Detect which cell encompasses the target text, then output its (x, y) center coordinate. 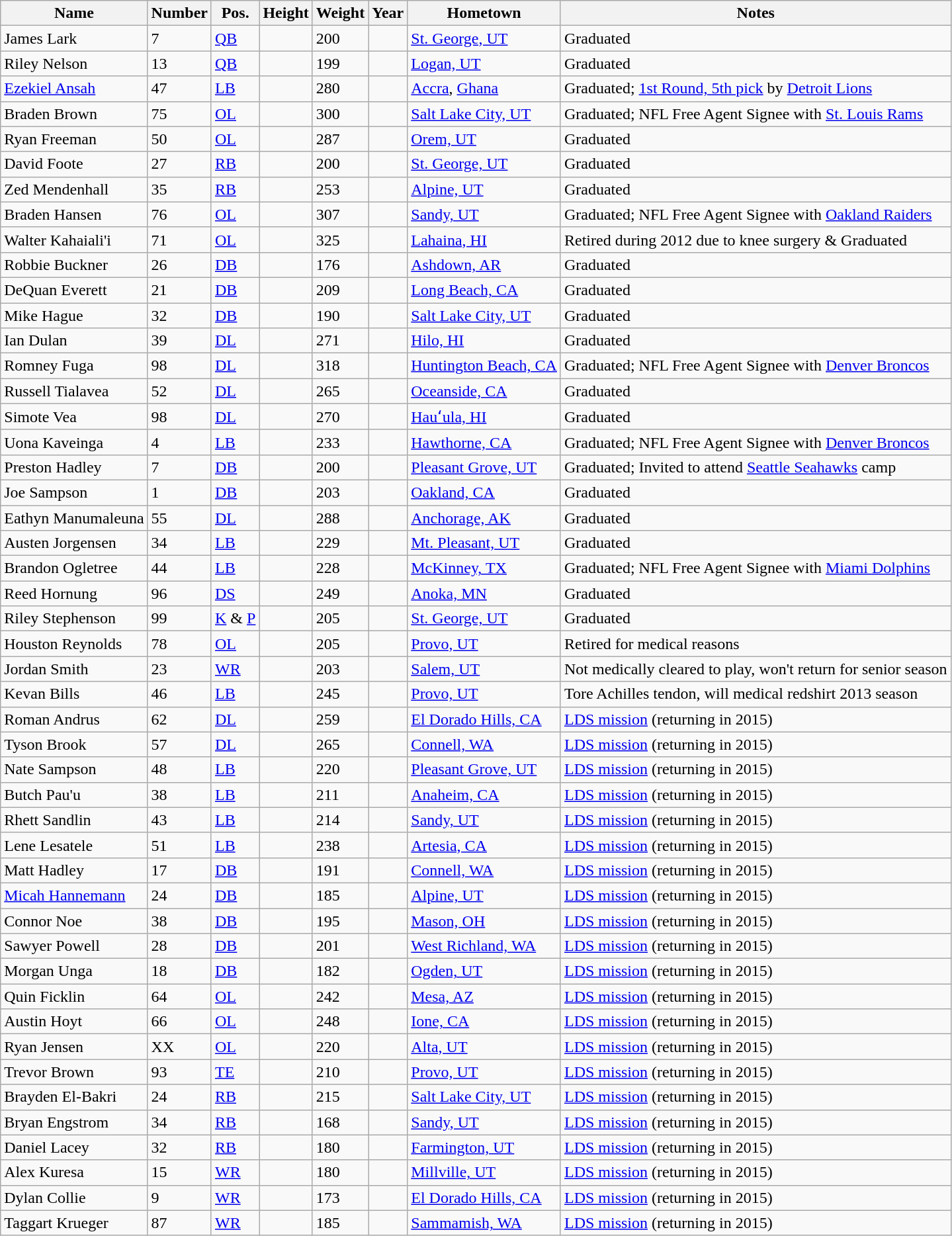
Braden Hansen (74, 214)
Riley Stephenson (74, 619)
191 (340, 870)
39 (179, 341)
Eathyn Manumaleuna (74, 518)
McKinney, TX (484, 568)
Alta, UT (484, 1047)
Morgan Unga (74, 971)
Ryan Jensen (74, 1047)
Mike Hague (74, 316)
Hilo, HI (484, 341)
Not medically cleared to play, won't return for senior season (756, 669)
35 (179, 189)
Anchorage, AK (484, 518)
253 (340, 189)
229 (340, 543)
Kevan Bills (74, 694)
West Richland, WA (484, 946)
Graduated; 1st Round, 5th pick by Detroit Lions (756, 89)
245 (340, 694)
Retired for medical reasons (756, 644)
Graduated; Invited to attend Seattle Seahawks camp (756, 467)
Trevor Brown (74, 1072)
199 (340, 64)
Oakland, CA (484, 492)
307 (340, 214)
318 (340, 366)
Ezekiel Ansah (74, 89)
21 (179, 290)
52 (179, 391)
173 (340, 1198)
48 (179, 770)
1 (179, 492)
280 (340, 89)
300 (340, 114)
Zed Mendenhall (74, 189)
Brayden El-Bakri (74, 1097)
18 (179, 971)
Ione, CA (484, 1022)
78 (179, 644)
28 (179, 946)
64 (179, 996)
Lahaina, HI (484, 240)
Ashdown, AR (484, 265)
Hometown (484, 13)
Hawthorne, CA (484, 442)
Mt. Pleasant, UT (484, 543)
XX (179, 1047)
46 (179, 694)
43 (179, 820)
Russell Tialavea (74, 391)
Austen Jorgensen (74, 543)
62 (179, 719)
66 (179, 1022)
Matt Hadley (74, 870)
13 (179, 64)
Tyson Brook (74, 744)
242 (340, 996)
Taggart Krueger (74, 1223)
325 (340, 240)
Riley Nelson (74, 64)
Anaheim, CA (484, 795)
210 (340, 1072)
Weight (340, 13)
Roman Andrus (74, 719)
271 (340, 341)
Alex Kuresa (74, 1172)
Quin Ficklin (74, 996)
176 (340, 265)
Height (286, 13)
Oceanside, CA (484, 391)
Brandon Ogletree (74, 568)
Houston Reynolds (74, 644)
Farmington, UT (484, 1147)
Year (388, 13)
17 (179, 870)
Romney Fuga (74, 366)
Joe Sampson (74, 492)
9 (179, 1198)
228 (340, 568)
Graduated; NFL Free Agent Signee with Oakland Raiders (756, 214)
287 (340, 139)
Number (179, 13)
Long Beach, CA (484, 290)
57 (179, 744)
233 (340, 442)
Micah Hannemann (74, 895)
Ogden, UT (484, 971)
26 (179, 265)
211 (340, 795)
Uona Kaveinga (74, 442)
Pos. (235, 13)
James Lark (74, 38)
Artesia, CA (484, 845)
Sawyer Powell (74, 946)
Ian Dulan (74, 341)
Rhett Sandlin (74, 820)
47 (179, 89)
76 (179, 214)
Bryan Engstrom (74, 1122)
Butch Pau'u (74, 795)
51 (179, 845)
87 (179, 1223)
96 (179, 594)
27 (179, 164)
Retired during 2012 due to knee surgery & Graduated (756, 240)
DeQuan Everett (74, 290)
214 (340, 820)
Graduated; NFL Free Agent Signee with St. Louis Rams (756, 114)
288 (340, 518)
168 (340, 1122)
Anoka, MN (484, 594)
Orem, UT (484, 139)
99 (179, 619)
195 (340, 920)
44 (179, 568)
Hauʻula, HI (484, 417)
Austin Hoyt (74, 1022)
Nate Sampson (74, 770)
249 (340, 594)
Dylan Collie (74, 1198)
Reed Hornung (74, 594)
215 (340, 1097)
DS (235, 594)
Notes (756, 13)
Salem, UT (484, 669)
50 (179, 139)
Braden Brown (74, 114)
Walter Kahaiali'i (74, 240)
75 (179, 114)
Accra, Ghana (484, 89)
209 (340, 290)
Tore Achilles tendon, will medical redshirt 2013 season (756, 694)
Millville, UT (484, 1172)
Mason, OH (484, 920)
Preston Hadley (74, 467)
TE (235, 1072)
201 (340, 946)
Name (74, 13)
Logan, UT (484, 64)
4 (179, 442)
Sammamish, WA (484, 1223)
23 (179, 669)
Connor Noe (74, 920)
Daniel Lacey (74, 1147)
190 (340, 316)
71 (179, 240)
Huntington Beach, CA (484, 366)
259 (340, 719)
238 (340, 845)
Lene Lesatele (74, 845)
Jordan Smith (74, 669)
182 (340, 971)
55 (179, 518)
K & P (235, 619)
Simote Vea (74, 417)
Graduated; NFL Free Agent Signee with Miami Dolphins (756, 568)
270 (340, 417)
David Foote (74, 164)
Ryan Freeman (74, 139)
Robbie Buckner (74, 265)
248 (340, 1022)
93 (179, 1072)
15 (179, 1172)
Mesa, AZ (484, 996)
